Find where the given text appears and provide that cell's center as (x, y) coordinate. 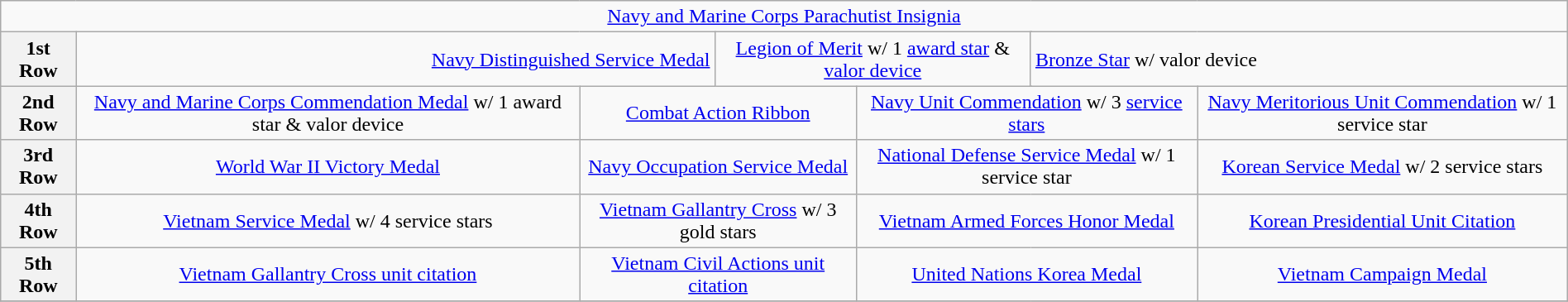
4th Row (38, 220)
Navy Distinguished Service Medal (395, 60)
United Nations Korea Medal (1026, 275)
Navy Unit Commendation w/ 3 service stars (1026, 113)
Korean Service Medal w/ 2 service stars (1383, 167)
Combat Action Ribbon (718, 113)
Navy Occupation Service Medal (718, 167)
1st Row (38, 60)
Navy and Marine Corps Commendation Medal w/ 1 award star & valor device (328, 113)
National Defense Service Medal w/ 1 service star (1026, 167)
2nd Row (38, 113)
Navy Meritorious Unit Commendation w/ 1 service star (1383, 113)
Vietnam Gallantry Cross unit citation (328, 275)
Vietnam Campaign Medal (1383, 275)
3rd Row (38, 167)
Vietnam Civil Actions unit citation (718, 275)
5th Row (38, 275)
Vietnam Armed Forces Honor Medal (1026, 220)
Bronze Star w/ valor device (1298, 60)
Legion of Merit w/ 1 award star & valor device (872, 60)
Navy and Marine Corps Parachutist Insignia (784, 17)
Vietnam Service Medal w/ 4 service stars (328, 220)
World War II Victory Medal (328, 167)
Korean Presidential Unit Citation (1383, 220)
Vietnam Gallantry Cross w/ 3 gold stars (718, 220)
